For the text-containing cell, return its midpoint in [X, Y] coordinate format. 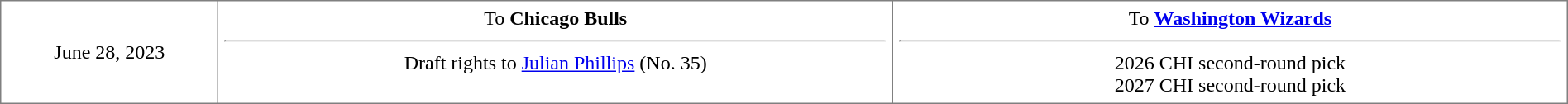
To Washington Wizards2026 CHI second-round pick2027 CHI second-round pick [1231, 52]
To Chicago BullsDraft rights to Julian Phillips (No. 35) [556, 52]
June 28, 2023 [109, 52]
